Find where the given text appears and provide that cell's center as [X, Y] coordinate. 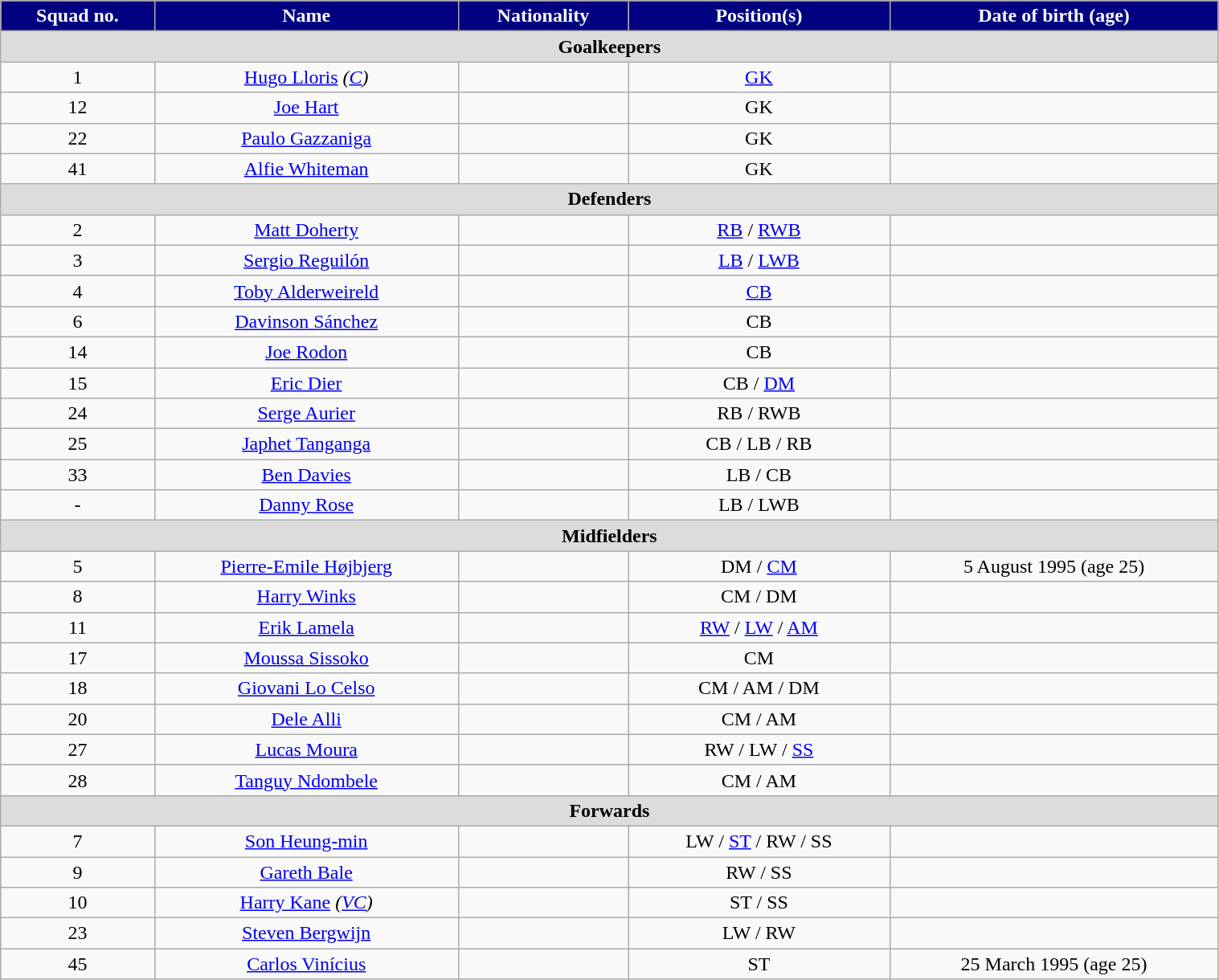
Nationality [543, 16]
18 [78, 688]
33 [78, 475]
1 [78, 77]
45 [78, 964]
8 [78, 597]
Son Heung-min [306, 841]
Alfie Whiteman [306, 169]
- [78, 505]
24 [78, 414]
CM / AM / DM [759, 688]
Danny Rose [306, 505]
DM / CM [759, 566]
Position(s) [759, 16]
Harry Kane (VC) [306, 903]
RW / LW / SS [759, 749]
41 [78, 169]
Erik Lamela [306, 627]
RW / SS [759, 872]
3 [78, 260]
Pierre-Emile Højbjerg [306, 566]
Lucas Moura [306, 749]
14 [78, 352]
LW / ST / RW / SS [759, 841]
Moussa Sissoko [306, 658]
Carlos Vinícius [306, 964]
5 August 1995 (age 25) [1054, 566]
Sergio Reguilón [306, 260]
Midfielders [609, 536]
Date of birth (age) [1054, 16]
Paulo Gazzaniga [306, 138]
17 [78, 658]
Defenders [609, 199]
4 [78, 291]
11 [78, 627]
Steven Bergwijn [306, 933]
ST / SS [759, 903]
25 [78, 444]
Name [306, 16]
RW / LW / AM [759, 627]
CB / LB / RB [759, 444]
Eric Dier [306, 383]
Serge Aurier [306, 414]
Squad no. [78, 16]
Goalkeepers [609, 47]
6 [78, 321]
23 [78, 933]
Dele Alli [306, 719]
15 [78, 383]
10 [78, 903]
7 [78, 841]
Gareth Bale [306, 872]
ST [759, 964]
2 [78, 230]
Japhet Tanganga [306, 444]
25 March 1995 (age 25) [1054, 964]
CB / DM [759, 383]
22 [78, 138]
Forwards [609, 811]
LW / RW [759, 933]
Tanguy Ndombele [306, 780]
Giovani Lo Celso [306, 688]
5 [78, 566]
CM / DM [759, 597]
Ben Davies [306, 475]
20 [78, 719]
Davinson Sánchez [306, 321]
Toby Alderweireld [306, 291]
Matt Doherty [306, 230]
9 [78, 872]
CM [759, 658]
Hugo Lloris (C) [306, 77]
Joe Hart [306, 108]
LB / CB [759, 475]
27 [78, 749]
Harry Winks [306, 597]
12 [78, 108]
28 [78, 780]
Joe Rodon [306, 352]
